Output the [x, y] coordinate of the center of the cell containing the given text.  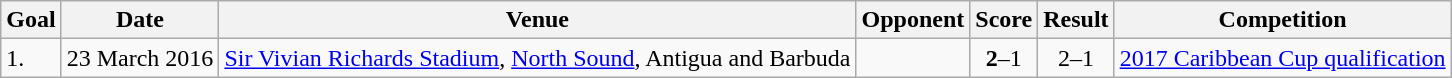
Competition [1282, 20]
Opponent [913, 20]
2017 Caribbean Cup qualification [1282, 58]
Goal [31, 20]
Result [1076, 20]
1. [31, 58]
Score [1004, 20]
Venue [538, 20]
Date [140, 20]
23 March 2016 [140, 58]
Sir Vivian Richards Stadium, North Sound, Antigua and Barbuda [538, 58]
